For the text-containing cell, return its midpoint in [x, y] coordinate format. 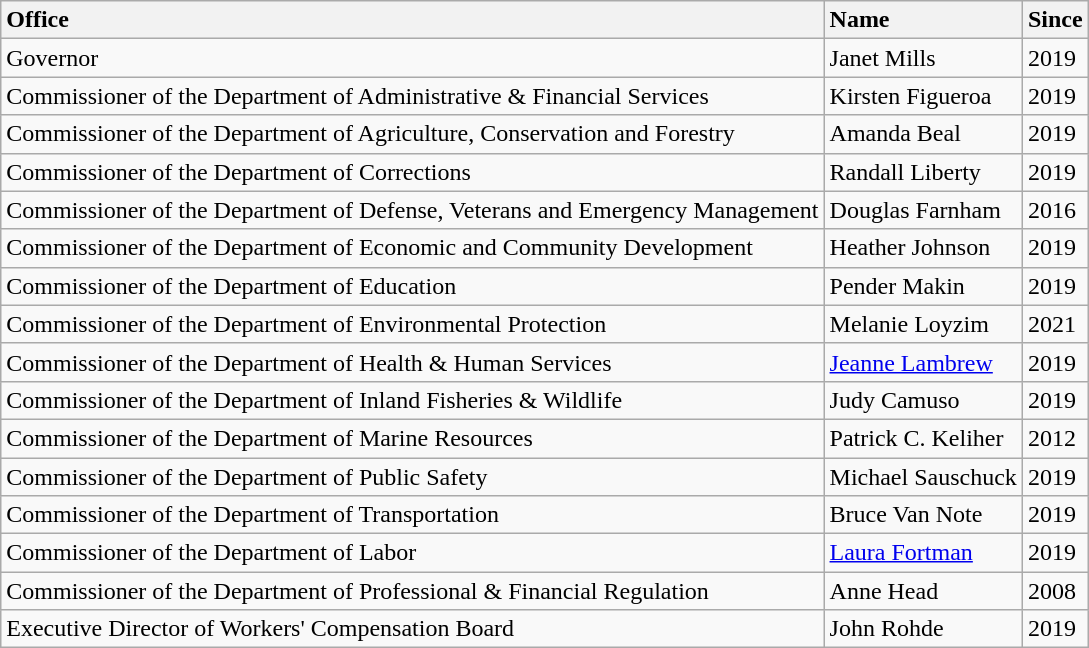
Judy Camuso [923, 400]
Since [1055, 20]
Melanie Loyzim [923, 324]
Commissioner of the Department of Economic and Community Development [412, 248]
2012 [1055, 438]
Laura Fortman [923, 553]
Jeanne Lambrew [923, 362]
Kirsten Figueroa [923, 96]
Commissioner of the Department of Public Safety [412, 477]
2016 [1055, 210]
Commissioner of the Department of Professional & Financial Regulation [412, 591]
Bruce Van Note [923, 515]
Janet Mills [923, 58]
Pender Makin [923, 286]
Commissioner of the Department of Labor [412, 553]
Commissioner of the Department of Defense, Veterans and Emergency Management [412, 210]
Amanda Beal [923, 134]
Commissioner of the Department of Corrections [412, 172]
Heather Johnson [923, 248]
Commissioner of the Department of Inland Fisheries & Wildlife [412, 400]
Commissioner of the Department of Transportation [412, 515]
Commissioner of the Department of Administrative & Financial Services [412, 96]
Michael Sauschuck [923, 477]
2021 [1055, 324]
Commissioner of the Department of Environmental Protection [412, 324]
2008 [1055, 591]
Commissioner of the Department of Agriculture, Conservation and Forestry [412, 134]
Governor [412, 58]
Douglas Farnham [923, 210]
Executive Director of Workers' Compensation Board [412, 629]
Randall Liberty [923, 172]
Anne Head [923, 591]
Commissioner of the Department of Education [412, 286]
Office [412, 20]
Patrick C. Keliher [923, 438]
Commissioner of the Department of Marine Resources [412, 438]
Commissioner of the Department of Health & Human Services [412, 362]
Name [923, 20]
John Rohde [923, 629]
